Identify which cell holds the provided text, then report its [x, y] central coordinate. 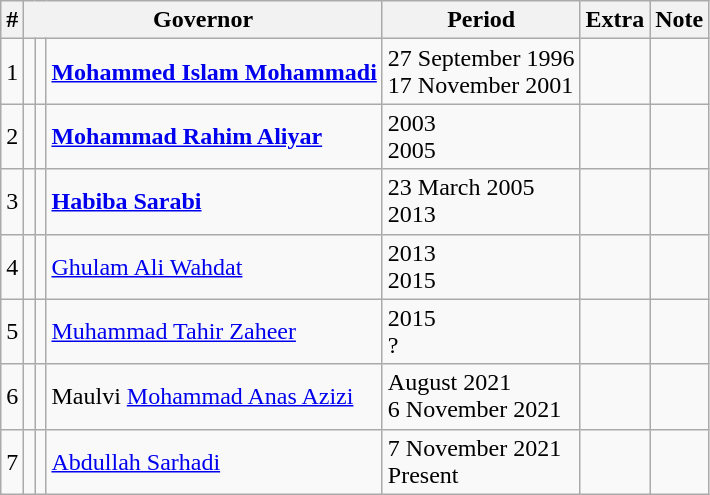
August 2021 6 November 2021 [481, 396]
20032005 [481, 136]
Habiba Sarabi [214, 202]
7 November 2021Present [481, 462]
Muhammad Tahir Zaheer [214, 332]
23 March 20052013 [481, 202]
27 September 199617 November 2001 [481, 72]
7 [12, 462]
Maulvi Mohammad Anas Azizi [214, 396]
1 [12, 72]
Ghulam Ali Wahdat [214, 266]
Mohammad Rahim Aliyar [214, 136]
20132015 [481, 266]
Extra [615, 20]
Governor [204, 20]
2015? [481, 332]
3 [12, 202]
6 [12, 396]
2 [12, 136]
5 [12, 332]
Abdullah Sarhadi [214, 462]
Period [481, 20]
Note [680, 20]
# [12, 20]
4 [12, 266]
Mohammed Islam Mohammadi [214, 72]
